Detect which cell encompasses the target text, then output its (x, y) center coordinate. 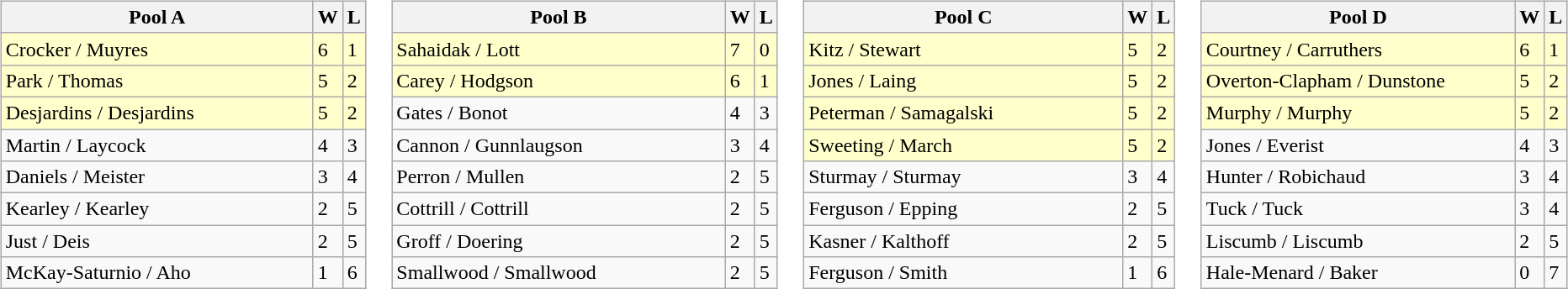
Perron / Mullen (559, 177)
Hale-Menard / Baker (1358, 273)
Carey / Hodgson (559, 81)
Pool B (559, 17)
Groff / Doering (559, 241)
Smallwood / Smallwood (559, 273)
Cannon / Gunnlaugson (559, 145)
Pool C (964, 17)
Daniels / Meister (156, 177)
Tuck / Tuck (1358, 209)
Martin / Laycock (156, 145)
Overton-Clapham / Dunstone (1358, 81)
Crocker / Muyres (156, 49)
Pool D (1358, 17)
Pool A (156, 17)
Ferguson / Epping (964, 209)
Sturmay / Sturmay (964, 177)
Kearley / Kearley (156, 209)
Kasner / Kalthoff (964, 241)
Liscumb / Liscumb (1358, 241)
Kitz / Stewart (964, 49)
Jones / Laing (964, 81)
Cottrill / Cottrill (559, 209)
Ferguson / Smith (964, 273)
Courtney / Carruthers (1358, 49)
Sahaidak / Lott (559, 49)
Jones / Everist (1358, 145)
Hunter / Robichaud (1358, 177)
Gates / Bonot (559, 113)
Park / Thomas (156, 81)
Sweeting / March (964, 145)
McKay-Saturnio / Aho (156, 273)
Desjardins / Desjardins (156, 113)
Peterman / Samagalski (964, 113)
Just / Deis (156, 241)
Murphy / Murphy (1358, 113)
